Determine the [x, y] coordinate at the center of the cell enclosing the given text.  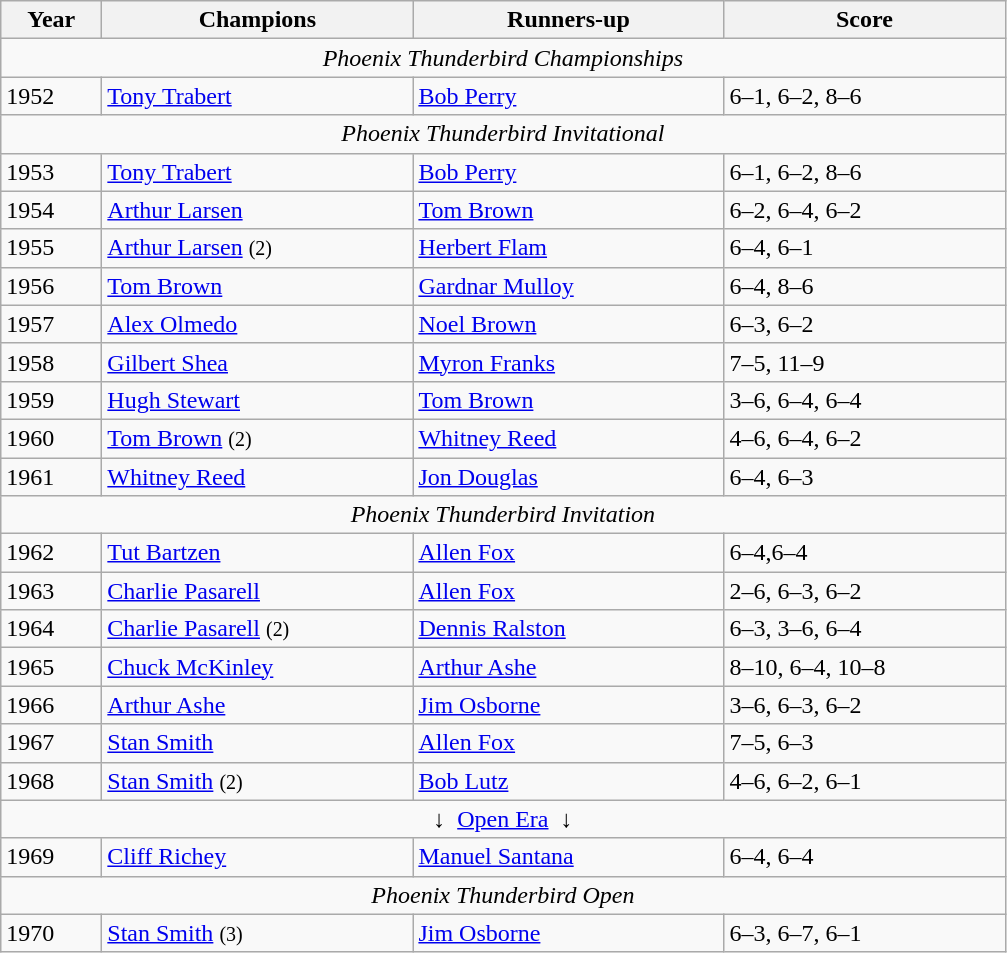
Tut Bartzen [258, 553]
2–6, 6–3, 6–2 [864, 591]
8–10, 6–4, 10–8 [864, 667]
1952 [52, 96]
Phoenix Thunderbird Open [503, 895]
6–3, 3–6, 6–4 [864, 629]
Manuel Santana [568, 857]
Chuck McKinley [258, 667]
Gardnar Mulloy [568, 286]
1963 [52, 591]
3–6, 6–3, 6–2 [864, 705]
Myron Franks [568, 362]
Noel Brown [568, 324]
Gilbert Shea [258, 362]
6–4, 6–3 [864, 477]
6–4, 6–4 [864, 857]
1960 [52, 438]
1956 [52, 286]
1967 [52, 743]
Phoenix Thunderbird Championships [503, 58]
7–5, 6–3 [864, 743]
1970 [52, 933]
Arthur Larsen [258, 210]
Charlie Pasarell (2) [258, 629]
Arthur Larsen (2) [258, 248]
1953 [52, 172]
Cliff Richey [258, 857]
Phoenix Thunderbird Invitation [503, 515]
Tom Brown (2) [258, 438]
3–6, 6–4, 6–4 [864, 400]
Stan Smith (2) [258, 781]
1968 [52, 781]
Alex Olmedo [258, 324]
Phoenix Thunderbird Invitational [503, 134]
Stan Smith [258, 743]
Charlie Pasarell [258, 591]
Stan Smith (3) [258, 933]
1958 [52, 362]
Bob Lutz [568, 781]
6–4, 8–6 [864, 286]
6–3, 6–7, 6–1 [864, 933]
Jon Douglas [568, 477]
1955 [52, 248]
1959 [52, 400]
Champions [258, 20]
↓ Open Era ↓ [503, 819]
1966 [52, 705]
6–2, 6–4, 6–2 [864, 210]
Runners-up [568, 20]
1965 [52, 667]
Year [52, 20]
Hugh Stewart [258, 400]
6–4,6–4 [864, 553]
7–5, 11–9 [864, 362]
1969 [52, 857]
4–6, 6–4, 6–2 [864, 438]
1961 [52, 477]
Dennis Ralston [568, 629]
1954 [52, 210]
Herbert Flam [568, 248]
Score [864, 20]
1962 [52, 553]
6–4, 6–1 [864, 248]
4–6, 6–2, 6–1 [864, 781]
6–3, 6–2 [864, 324]
1964 [52, 629]
1957 [52, 324]
